Pinpoint the cell where the given text exists, returning its (X, Y) midpoint coordinate. 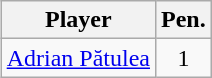
Pen. (184, 20)
Adrian Pătulea (78, 58)
1 (184, 58)
Player (78, 20)
